Pinpoint the cell where the given text exists, returning its [x, y] midpoint coordinate. 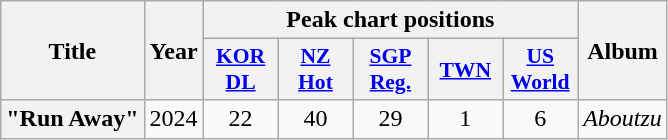
SGPReg. [390, 70]
6 [540, 119]
Year [174, 50]
KORDL [240, 70]
Peak chart positions [390, 20]
Aboutzu [623, 119]
29 [390, 119]
2024 [174, 119]
NZHot [316, 70]
Album [623, 50]
USWorld [540, 70]
22 [240, 119]
TWN [466, 70]
"Run Away" [72, 119]
1 [466, 119]
40 [316, 119]
Title [72, 50]
